Extract the (X, Y) coordinate from the center of the cell holding the provided text.  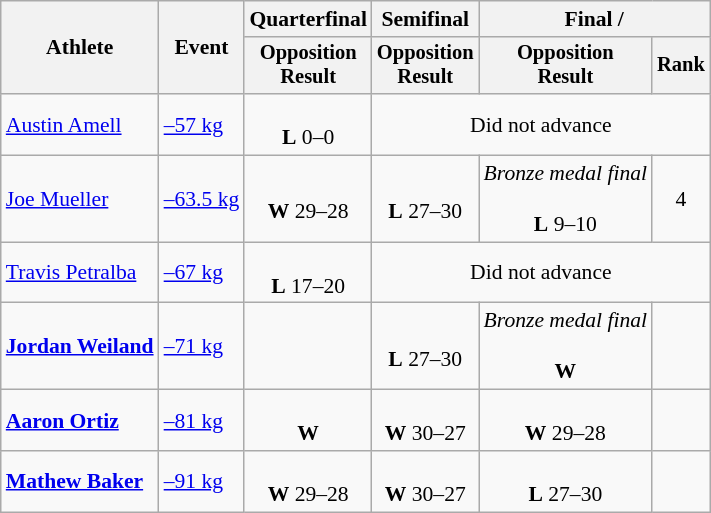
–63.5 kg (202, 200)
Athlete (80, 48)
Joe Mueller (80, 200)
Bronze medal finalW (566, 346)
Rank (681, 66)
–71 kg (202, 346)
–57 kg (202, 124)
Final / (594, 19)
Bronze medal finalL 9–10 (566, 200)
–91 kg (202, 482)
Austin Amell (80, 124)
Event (202, 48)
Semifinal (426, 19)
Travis Petralba (80, 272)
–81 kg (202, 420)
Mathew Baker (80, 482)
Quarterfinal (308, 19)
L 17–20 (308, 272)
Jordan Weiland (80, 346)
Aaron Ortiz (80, 420)
–67 kg (202, 272)
4 (681, 200)
W (308, 420)
L 0–0 (308, 124)
